Identify which cell holds the provided text, then report its [X, Y] central coordinate. 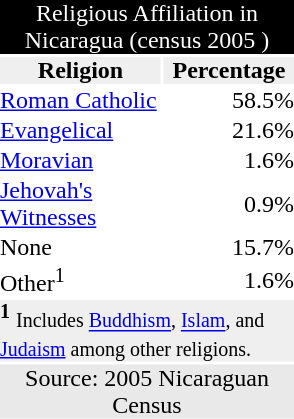
0.9% [229, 204]
21.6% [229, 130]
Percentage [229, 70]
Source: 2005 Nicaraguan Census [147, 391]
Moravian [80, 160]
1 Includes Buddhism, Islam, and Judaism among other religions. [147, 330]
Jehovah's Witnesses [80, 204]
Other1 [80, 280]
Religion [80, 70]
None [80, 248]
Religious Affiliation in Nicaragua (census 2005 ) [147, 27]
Roman Catholic [80, 100]
Evangelical [80, 130]
15.7% [229, 248]
58.5% [229, 100]
